Provide the [X, Y] coordinate of the cell's center where the given text is located.  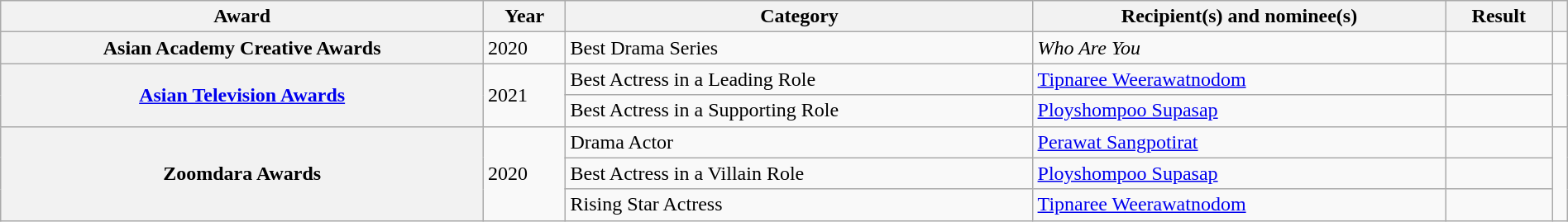
Best Actress in a Villain Role [799, 173]
Category [799, 17]
Award [242, 17]
Recipient(s) and nominee(s) [1239, 17]
Who Are You [1239, 48]
Asian Television Awards [242, 95]
Best Actress in a Supporting Role [799, 111]
2021 [524, 95]
Best Drama Series [799, 48]
Result [1499, 17]
Best Actress in a Leading Role [799, 79]
Asian Academy Creative Awards [242, 48]
Year [524, 17]
Rising Star Actress [799, 205]
Drama Actor [799, 142]
Perawat Sangpotirat [1239, 142]
Zoomdara Awards [242, 173]
